Detect which cell encompasses the target text, then output its [X, Y] center coordinate. 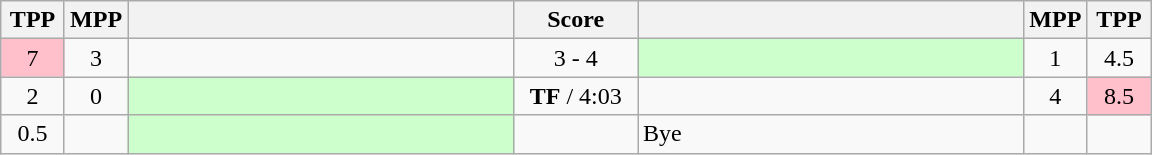
4 [1056, 96]
Score [576, 20]
3 [96, 58]
7 [33, 58]
3 - 4 [576, 58]
8.5 [1119, 96]
Bye [831, 134]
0 [96, 96]
4.5 [1119, 58]
1 [1056, 58]
2 [33, 96]
TF / 4:03 [576, 96]
0.5 [33, 134]
